Detect which cell encompasses the target text, then output its [X, Y] center coordinate. 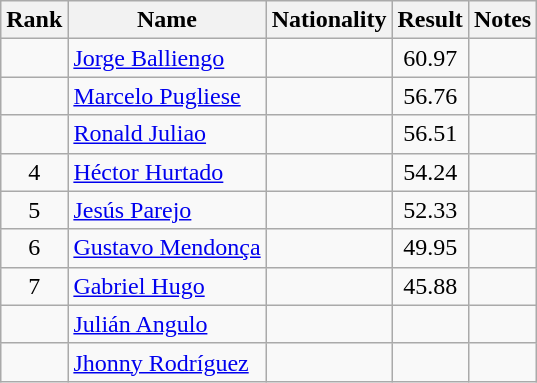
Héctor Hurtado [167, 172]
60.97 [430, 58]
Nationality [329, 20]
Jesús Parejo [167, 210]
Name [167, 20]
Rank [34, 20]
Gustavo Mendonça [167, 248]
7 [34, 286]
4 [34, 172]
52.33 [430, 210]
56.76 [430, 96]
Jhonny Rodríguez [167, 362]
56.51 [430, 134]
Jorge Balliengo [167, 58]
54.24 [430, 172]
Julián Angulo [167, 324]
Notes [502, 20]
6 [34, 248]
49.95 [430, 248]
Ronald Juliao [167, 134]
Gabriel Hugo [167, 286]
Marcelo Pugliese [167, 96]
Result [430, 20]
45.88 [430, 286]
5 [34, 210]
